Detect which cell encompasses the target text, then output its (x, y) center coordinate. 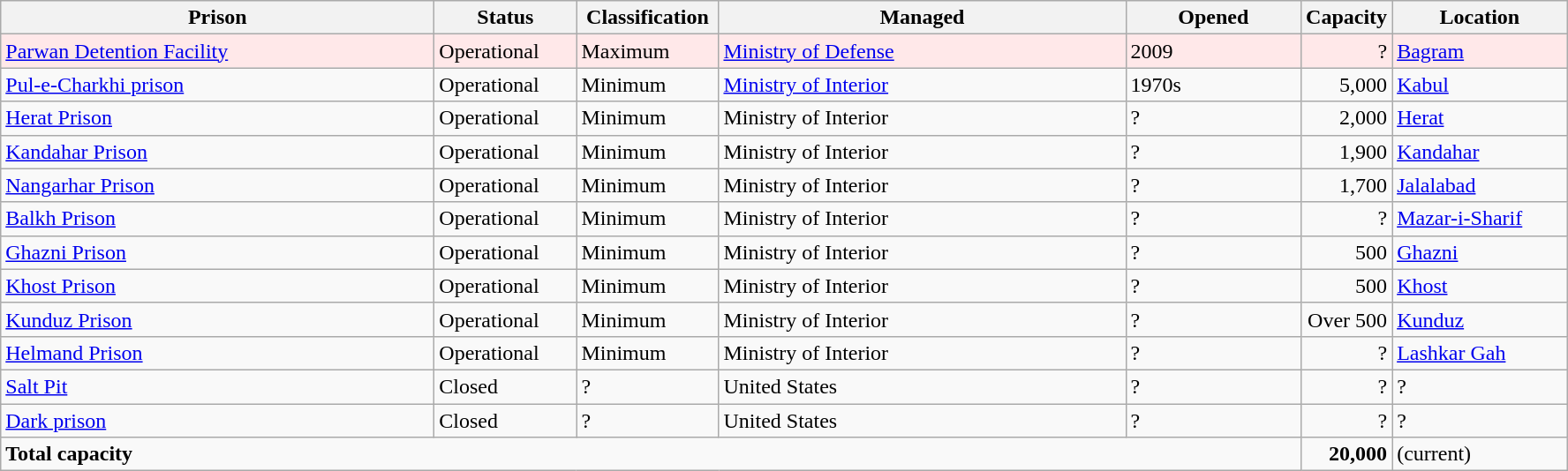
Lashkar Gah (1480, 353)
Total capacity (652, 454)
Salt Pit (217, 386)
Ghazni (1480, 252)
(current) (1480, 454)
Dark prison (217, 421)
Mazar-i-Sharif (1480, 219)
Parwan Detention Facility (217, 51)
Prison (217, 18)
Kunduz (1480, 319)
Managed (922, 18)
1,900 (1347, 152)
Herat (1480, 118)
Nangarhar Prison (217, 185)
Ghazni Prison (217, 252)
Khost Prison (217, 286)
Kabul (1480, 85)
Status (505, 18)
Over 500 (1347, 319)
2,000 (1347, 118)
Maximum (648, 51)
Herat Prison (217, 118)
Classification (648, 18)
Helmand Prison (217, 353)
5,000 (1347, 85)
Pul-e-Charkhi prison (217, 85)
Jalalabad (1480, 185)
Khost (1480, 286)
Ministry of Defense (922, 51)
Capacity (1347, 18)
Balkh Prison (217, 219)
Kandahar (1480, 152)
1970s (1213, 85)
1,700 (1347, 185)
Opened (1213, 18)
Location (1480, 18)
Bagram (1480, 51)
Kunduz Prison (217, 319)
2009 (1213, 51)
Kandahar Prison (217, 152)
20,000 (1347, 454)
